Locate the cell with the specified text and output its (x, y) center coordinate. 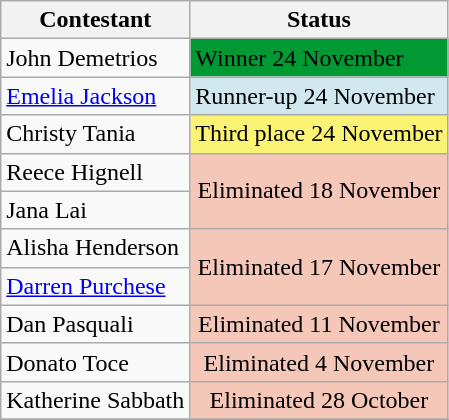
Eliminated 17 November (319, 267)
Contestant (96, 20)
Eliminated 11 November (319, 324)
Donato Toce (96, 362)
John Demetrios (96, 58)
Dan Pasquali (96, 324)
Reece Hignell (96, 172)
Jana Lai (96, 210)
Emelia Jackson (96, 96)
Eliminated 28 October (319, 400)
Third place 24 November (319, 134)
Eliminated 4 November (319, 362)
Eliminated 18 November (319, 191)
Alisha Henderson (96, 248)
Darren Purchese (96, 286)
Christy Tania (96, 134)
Katherine Sabbath (96, 400)
Runner-up 24 November (319, 96)
Winner 24 November (319, 58)
Status (319, 20)
